Search for the cell housing the specified text and yield its (x, y) center coordinate. 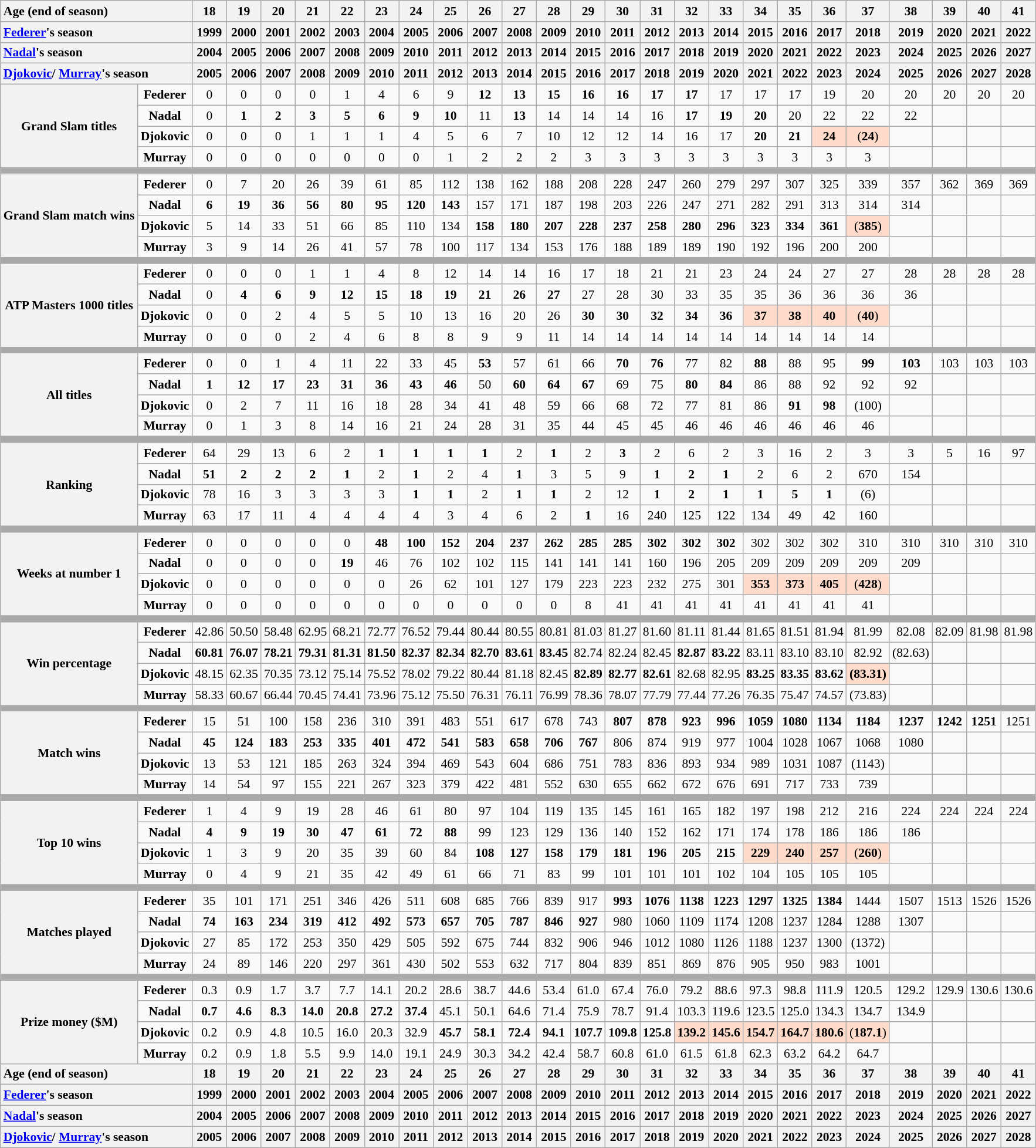
271 (726, 205)
203 (623, 205)
236 (347, 722)
1300 (830, 943)
658 (520, 743)
787 (520, 922)
174 (760, 832)
58.1 (485, 1032)
1384 (830, 901)
874 (657, 743)
16.0 (347, 1032)
48.15 (209, 674)
(260) (868, 853)
1288 (868, 922)
267 (381, 785)
869 (691, 964)
109.8 (623, 1032)
232 (657, 585)
70.35 (278, 674)
79.22 (451, 674)
Grand Slam match wins (69, 215)
(385) (868, 227)
Prize money ($M) (69, 1022)
751 (588, 764)
47 (347, 832)
(187.1) (868, 1032)
334 (795, 227)
996 (726, 722)
1076 (657, 901)
82.89 (588, 674)
251 (313, 901)
ATP Masters 1000 titles (69, 305)
977 (726, 743)
83.45 (554, 653)
129 (554, 832)
335 (347, 743)
(1143) (868, 764)
83.22 (726, 653)
81 (726, 406)
88.6 (726, 991)
275 (691, 585)
705 (485, 922)
1060 (657, 922)
54 (244, 785)
70.45 (313, 695)
83.61 (520, 653)
82.37 (417, 653)
430 (417, 964)
630 (588, 785)
744 (520, 943)
917 (588, 901)
783 (623, 764)
120.5 (868, 991)
804 (588, 964)
145.6 (726, 1032)
125 (691, 516)
583 (485, 743)
307 (795, 184)
204 (485, 543)
(6) (868, 495)
78.02 (417, 674)
8.3 (278, 1012)
923 (691, 722)
1031 (795, 764)
27.2 (381, 1012)
946 (623, 943)
172 (278, 943)
Matches played (69, 932)
145 (623, 812)
89 (244, 964)
125.0 (795, 1012)
346 (347, 901)
20.3 (381, 1032)
165 (691, 812)
44.6 (520, 991)
(100) (868, 406)
263 (347, 764)
83.11 (760, 653)
675 (485, 943)
24.9 (451, 1054)
391 (417, 722)
221 (347, 785)
257 (830, 853)
180 (520, 227)
82 (726, 364)
81.94 (830, 632)
212 (830, 812)
62.3 (760, 1054)
119.6 (726, 1012)
163 (244, 922)
208 (588, 184)
10.5 (313, 1032)
553 (485, 964)
1004 (760, 743)
161 (657, 812)
4.8 (278, 1032)
30.3 (485, 1054)
81.65 (760, 632)
291 (795, 205)
81.99 (868, 632)
73.12 (313, 674)
120 (417, 205)
134.7 (868, 1012)
192 (760, 247)
68 (623, 406)
76.31 (485, 695)
111.9 (830, 991)
197 (760, 812)
64.7 (868, 1054)
75.50 (451, 695)
980 (623, 922)
(40) (868, 316)
103.3 (691, 1012)
543 (485, 764)
All titles (69, 395)
76.07 (244, 653)
43 (417, 384)
412 (347, 922)
58.48 (278, 632)
1297 (760, 901)
394 (417, 764)
82.77 (623, 674)
59 (554, 406)
(83.31) (868, 674)
806 (623, 743)
280 (691, 227)
74.41 (347, 695)
38.7 (485, 991)
706 (554, 743)
83.25 (760, 674)
733 (830, 785)
123.5 (760, 1012)
67.4 (623, 991)
7.7 (347, 991)
181 (623, 853)
119 (554, 812)
552 (554, 785)
45.7 (451, 1032)
1001 (868, 964)
373 (795, 585)
42.4 (554, 1054)
76.0 (657, 991)
(73.83) (868, 695)
75.47 (795, 695)
62 (451, 585)
604 (520, 764)
1.8 (278, 1054)
876 (726, 964)
78.07 (623, 695)
82.08 (910, 632)
67 (588, 384)
80.81 (554, 632)
0.7 (209, 1012)
1307 (910, 922)
Ranking (69, 484)
70 (623, 364)
(24) (868, 137)
492 (381, 922)
83.62 (830, 674)
279 (726, 184)
906 (588, 943)
136 (588, 832)
(1372) (868, 943)
157 (485, 205)
143 (451, 205)
78.21 (278, 653)
190 (726, 247)
75.14 (347, 674)
551 (485, 722)
234 (278, 922)
216 (868, 812)
429 (381, 943)
135 (588, 812)
5.5 (313, 1054)
79.44 (451, 632)
72.4 (520, 1032)
296 (726, 227)
685 (485, 901)
164.7 (795, 1032)
426 (381, 901)
1513 (949, 901)
112 (451, 184)
79.31 (313, 653)
207 (554, 227)
76.52 (417, 632)
81.03 (588, 632)
72.77 (381, 632)
98 (830, 406)
107.7 (588, 1032)
262 (554, 543)
75 (657, 384)
76.35 (760, 695)
993 (623, 901)
82.87 (691, 653)
62.35 (244, 674)
91.4 (657, 1012)
(428) (868, 585)
1012 (657, 943)
180.6 (830, 1032)
1067 (830, 743)
129.2 (910, 991)
81.44 (726, 632)
44 (588, 426)
983 (830, 964)
50.50 (244, 632)
739 (868, 785)
154.7 (760, 1032)
Grand Slam titles (69, 126)
950 (795, 964)
124 (244, 743)
483 (451, 722)
19.1 (417, 1054)
Match wins (69, 753)
140 (623, 832)
154 (910, 474)
324 (381, 764)
1134 (830, 722)
60.67 (244, 695)
472 (417, 743)
129.9 (949, 991)
934 (726, 764)
66.44 (278, 695)
122 (726, 516)
121 (278, 764)
69 (623, 384)
182 (726, 812)
401 (381, 743)
176 (588, 247)
79.2 (691, 991)
608 (451, 901)
125.8 (657, 1032)
61.8 (726, 1054)
301 (726, 585)
77.26 (726, 695)
691 (760, 785)
893 (691, 764)
77.44 (691, 695)
282 (760, 205)
1109 (691, 922)
215 (726, 853)
60.8 (623, 1054)
1208 (760, 922)
82.92 (868, 653)
50 (485, 384)
676 (726, 785)
505 (417, 943)
82.34 (451, 653)
657 (451, 922)
81.51 (795, 632)
82.95 (726, 674)
1223 (726, 901)
905 (760, 964)
71 (520, 874)
989 (760, 764)
91 (795, 406)
64.2 (830, 1054)
77.79 (657, 695)
1138 (691, 901)
76.11 (520, 695)
81.18 (520, 674)
32.9 (417, 1032)
78.7 (623, 1012)
78.36 (588, 695)
82.68 (691, 674)
Weeks at number 1 (69, 574)
3.7 (313, 991)
229 (760, 853)
469 (451, 764)
61.5 (691, 1054)
81.50 (381, 653)
678 (554, 722)
919 (691, 743)
74.57 (830, 695)
220 (313, 964)
123 (520, 832)
573 (417, 922)
258 (657, 227)
1068 (868, 743)
807 (623, 722)
670 (868, 474)
75.12 (417, 695)
655 (623, 785)
1325 (795, 901)
110 (417, 227)
766 (520, 901)
64.6 (520, 1012)
58.7 (588, 1054)
178 (795, 832)
58.33 (209, 695)
325 (830, 184)
94.1 (554, 1032)
1059 (760, 722)
1.7 (278, 991)
138 (485, 184)
82.24 (623, 653)
767 (588, 743)
846 (554, 922)
1184 (868, 722)
28.6 (451, 991)
76.99 (554, 695)
75.9 (588, 1012)
153 (554, 247)
183 (278, 743)
50.1 (485, 1012)
1242 (949, 722)
20.2 (417, 991)
56 (313, 205)
632 (520, 964)
617 (520, 722)
97.3 (760, 991)
68.21 (347, 632)
836 (657, 764)
117 (485, 247)
82.61 (657, 674)
9.9 (347, 1054)
832 (554, 943)
1444 (868, 901)
350 (347, 943)
743 (588, 722)
81.11 (691, 632)
45.1 (451, 1012)
353 (760, 585)
405 (830, 585)
662 (657, 785)
4.6 (244, 1012)
511 (417, 901)
1087 (830, 764)
34.2 (520, 1054)
0.3 (209, 991)
82.09 (949, 632)
672 (691, 785)
851 (657, 964)
339 (868, 184)
357 (910, 184)
98.8 (795, 991)
319 (313, 922)
20.8 (347, 1012)
686 (554, 764)
Top 10 wins (69, 843)
42.86 (209, 632)
1188 (760, 943)
81.60 (657, 632)
62.95 (313, 632)
82.70 (485, 653)
71.4 (554, 1012)
541 (451, 743)
83.35 (795, 674)
187 (554, 205)
260 (691, 184)
146 (278, 964)
37.4 (417, 1012)
185 (313, 764)
362 (949, 184)
592 (451, 943)
73.96 (381, 695)
134.3 (830, 1012)
481 (520, 785)
63.2 (795, 1054)
82.74 (588, 653)
53.4 (554, 991)
83 (554, 874)
1028 (795, 743)
Win percentage (69, 663)
139.2 (691, 1032)
1507 (910, 901)
63 (209, 516)
75.52 (381, 674)
74 (209, 922)
81.27 (623, 632)
80.55 (520, 632)
14.1 (381, 991)
(82.63) (910, 653)
1284 (830, 922)
155 (313, 785)
878 (657, 722)
927 (588, 922)
502 (451, 964)
81.31 (347, 653)
226 (657, 205)
108 (485, 853)
1126 (726, 943)
1174 (726, 922)
313 (830, 205)
60.81 (209, 653)
115 (520, 563)
379 (451, 785)
422 (485, 785)
134.9 (910, 1012)
